Return the (X, Y) coordinate for the center point of the cell that contains the specified text.  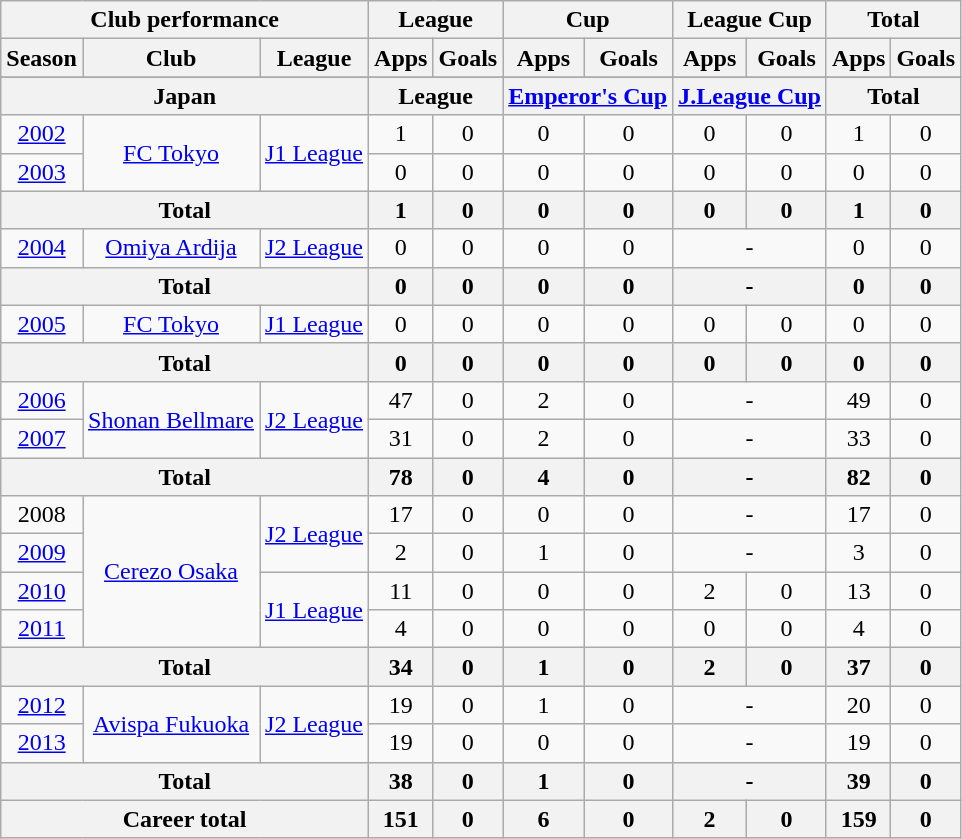
Omiya Ardija (170, 248)
82 (858, 477)
Club (170, 58)
2010 (42, 591)
Cerezo Osaka (170, 572)
2012 (42, 705)
33 (858, 438)
49 (858, 400)
2009 (42, 553)
47 (401, 400)
2007 (42, 438)
151 (401, 819)
Avispa Fukuoka (170, 724)
34 (401, 667)
2013 (42, 743)
League Cup (750, 20)
11 (401, 591)
2005 (42, 324)
J.League Cup (750, 96)
78 (401, 477)
37 (858, 667)
39 (858, 781)
Season (42, 58)
Club performance (185, 20)
Cup (588, 20)
2003 (42, 172)
38 (401, 781)
6 (544, 819)
Japan (185, 96)
2002 (42, 134)
3 (858, 553)
13 (858, 591)
31 (401, 438)
Emperor's Cup (588, 96)
Career total (185, 819)
2011 (42, 629)
2004 (42, 248)
2006 (42, 400)
20 (858, 705)
Shonan Bellmare (170, 419)
159 (858, 819)
2008 (42, 515)
